Output the [x, y] coordinate of the center of the cell containing the given text.  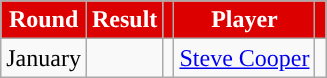
Round [44, 20]
Player [244, 20]
Result [124, 20]
January [44, 58]
Steve Cooper [244, 58]
